Extract the [x, y] coordinate from the center of the cell holding the provided text.  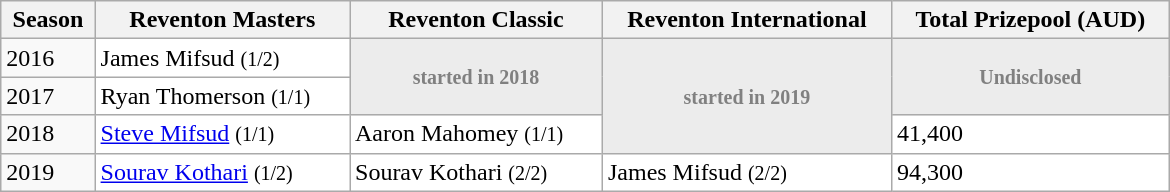
James Mifsud (2/2) [746, 172]
2016 [48, 58]
2017 [48, 96]
Season [48, 20]
Ryan Thomerson (1/1) [222, 96]
41,400 [1030, 134]
Aaron Mahomey (1/1) [476, 134]
started in 2019 [746, 96]
94,300 [1030, 172]
Reventon Classic [476, 20]
Sourav Kothari (2/2) [476, 172]
Steve Mifsud (1/1) [222, 134]
2019 [48, 172]
Undisclosed [1030, 77]
Reventon Masters [222, 20]
2018 [48, 134]
Total Prizepool (AUD) [1030, 20]
James Mifsud (1/2) [222, 58]
Sourav Kothari (1/2) [222, 172]
started in 2018 [476, 77]
Reventon International [746, 20]
